Locate the cell with the specified text and output its [X, Y] center coordinate. 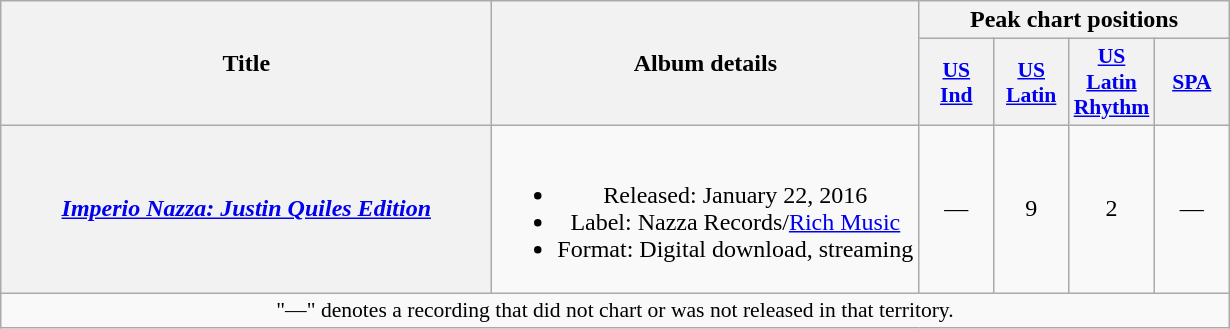
SPA [1192, 82]
USLatinRhythm [1112, 82]
USLatin [1032, 82]
USInd [956, 82]
Album details [706, 64]
Peak chart positions [1074, 20]
Imperio Nazza: Justin Quiles Edition [246, 208]
"—" denotes a recording that did not chart or was not released in that territory. [615, 310]
Released: January 22, 2016Label: Nazza Records/Rich MusicFormat: Digital download, streaming [706, 208]
Title [246, 64]
9 [1032, 208]
2 [1112, 208]
